From the cell containing the given text, extract its center point as (x, y) coordinate. 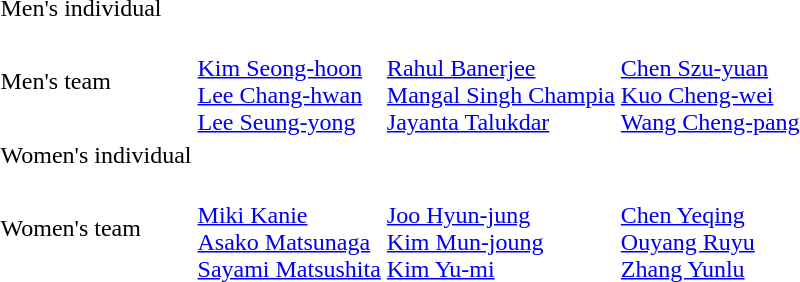
Kim Seong-hoonLee Chang-hwanLee Seung-yong (289, 82)
Rahul BanerjeeMangal Singh ChampiaJayanta Talukdar (500, 82)
